Scan for the cell matching the given text and deliver its (x, y) coordinate at center. 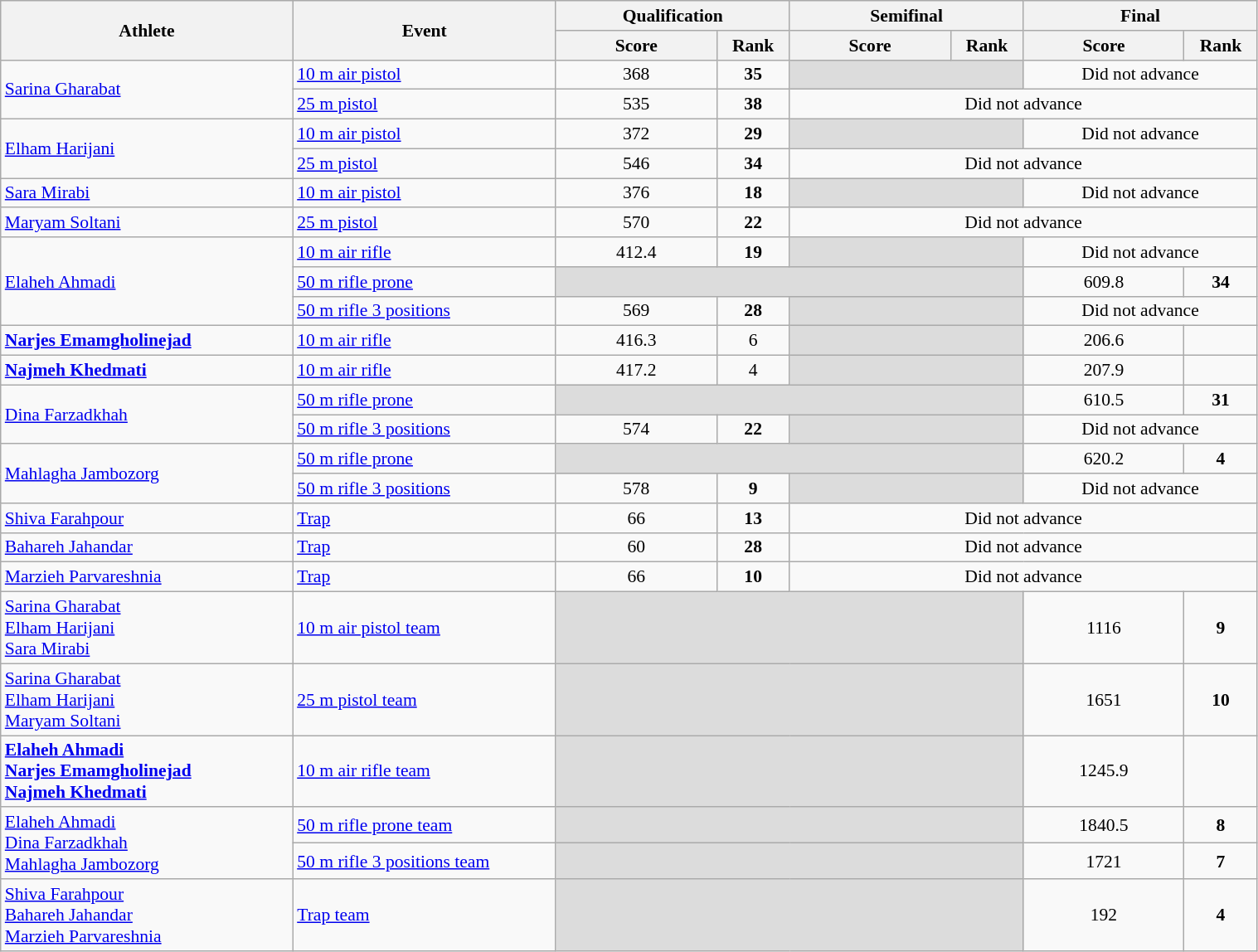
60 (636, 547)
Sarina GharabatElham HarijaniMaryam Soltani (147, 700)
Maryam Soltani (147, 223)
Sara Mirabi (147, 193)
1721 (1104, 861)
Shiva FarahpourBahareh JahandarMarzieh Parvareshnia (147, 916)
412.4 (636, 252)
18 (753, 193)
Sarina Gharabat (147, 90)
6 (753, 341)
19 (753, 252)
Sarina GharabatElham HarijaniSara Mirabi (147, 629)
35 (753, 75)
31 (1221, 400)
570 (636, 223)
609.8 (1104, 282)
Qualification (673, 16)
610.5 (1104, 400)
10 m air rifle team (425, 771)
417.2 (636, 371)
Elaheh AhmadiDina FarzadkhahMahlagha Jambozorg (147, 844)
416.3 (636, 341)
38 (753, 104)
29 (753, 134)
Event (425, 30)
Final (1140, 16)
13 (753, 518)
620.2 (1104, 459)
7 (1221, 861)
Dina Farzadkhah (147, 415)
10 m air pistol team (425, 629)
Elaheh AhmadiNarjes EmamgholinejadNajmeh Khedmati (147, 771)
535 (636, 104)
Najmeh Khedmati (147, 371)
Athlete (147, 30)
Semifinal (906, 16)
372 (636, 134)
Elham Harijani (147, 149)
206.6 (1104, 341)
Trap team (425, 916)
50 m rifle prone team (425, 826)
578 (636, 488)
574 (636, 430)
Narjes Emamgholinejad (147, 341)
1116 (1104, 629)
1245.9 (1104, 771)
Mahlagha Jambozorg (147, 474)
1651 (1104, 700)
192 (1104, 916)
376 (636, 193)
Marzieh Parvareshnia (147, 577)
Shiva Farahpour (147, 518)
25 m pistol team (425, 700)
8 (1221, 826)
368 (636, 75)
207.9 (1104, 371)
Bahareh Jahandar (147, 547)
1840.5 (1104, 826)
50 m rifle 3 positions team (425, 861)
546 (636, 163)
569 (636, 311)
Elaheh Ahmadi (147, 282)
